Find where the given text appears and provide that cell's center as (X, Y) coordinate. 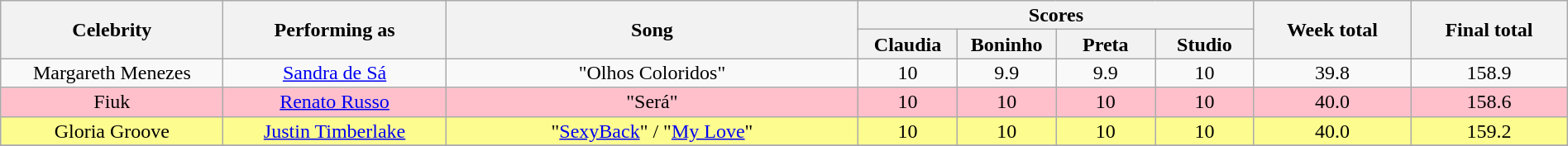
Renato Russo (334, 102)
Week total (1331, 30)
158.9 (1489, 73)
Performing as (334, 30)
Final total (1489, 30)
Celebrity (112, 30)
Boninho (1006, 45)
Scores (1056, 15)
"SexyBack" / "My Love" (652, 130)
Preta (1106, 45)
Margareth Menezes (112, 73)
Sandra de Sá (334, 73)
Justin Timberlake (334, 130)
158.6 (1489, 102)
Claudia (908, 45)
Fiuk (112, 102)
159.2 (1489, 130)
Gloria Groove (112, 130)
"Olhos Coloridos" (652, 73)
Song (652, 30)
Studio (1205, 45)
"Será" (652, 102)
39.8 (1331, 73)
